Identify which cell holds the provided text, then report its (x, y) central coordinate. 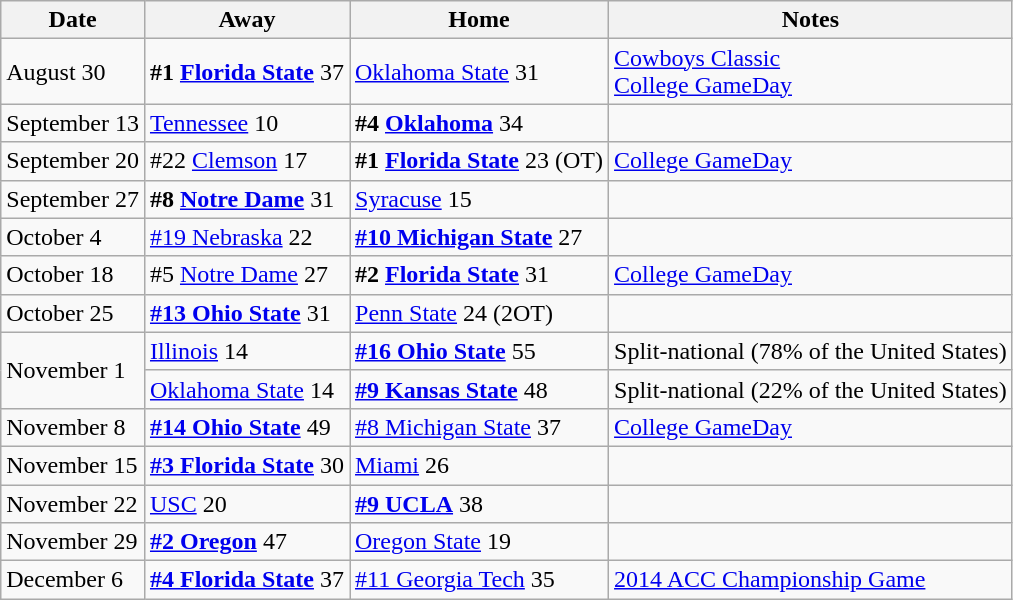
Syracuse 15 (480, 199)
#10 Michigan State 27 (480, 237)
November 1 (73, 370)
#2 Oregon 47 (246, 542)
#9 UCLA 38 (480, 503)
September 27 (73, 199)
Cowboys ClassicCollege GameDay (811, 72)
November 22 (73, 503)
Oklahoma State 31 (480, 72)
USC 20 (246, 503)
October 25 (73, 313)
#19 Nebraska 22 (246, 237)
#8 Notre Dame 31 (246, 199)
Penn State 24 (2OT) (480, 313)
December 6 (73, 580)
#13 Ohio State 31 (246, 313)
November 15 (73, 465)
#11 Georgia Tech 35 (480, 580)
#8 Michigan State 37 (480, 427)
Oregon State 19 (480, 542)
#14 Ohio State 49 (246, 427)
Split-national (78% of the United States) (811, 351)
October 4 (73, 237)
Illinois 14 (246, 351)
September 13 (73, 123)
#1 Florida State 23 (OT) (480, 161)
August 30 (73, 72)
2014 ACC Championship Game (811, 580)
Home (480, 20)
#3 Florida State 30 (246, 465)
Tennessee 10 (246, 123)
#5 Notre Dame 27 (246, 275)
Date (73, 20)
#9 Kansas State 48 (480, 389)
October 18 (73, 275)
Miami 26 (480, 465)
#4 Oklahoma 34 (480, 123)
#22 Clemson 17 (246, 161)
Oklahoma State 14 (246, 389)
Away (246, 20)
Notes (811, 20)
#2 Florida State 31 (480, 275)
Split-national (22% of the United States) (811, 389)
September 20 (73, 161)
#4 Florida State 37 (246, 580)
November 8 (73, 427)
#1 Florida State 37 (246, 72)
#16 Ohio State 55 (480, 351)
November 29 (73, 542)
